Search for the cell housing the specified text and yield its [x, y] center coordinate. 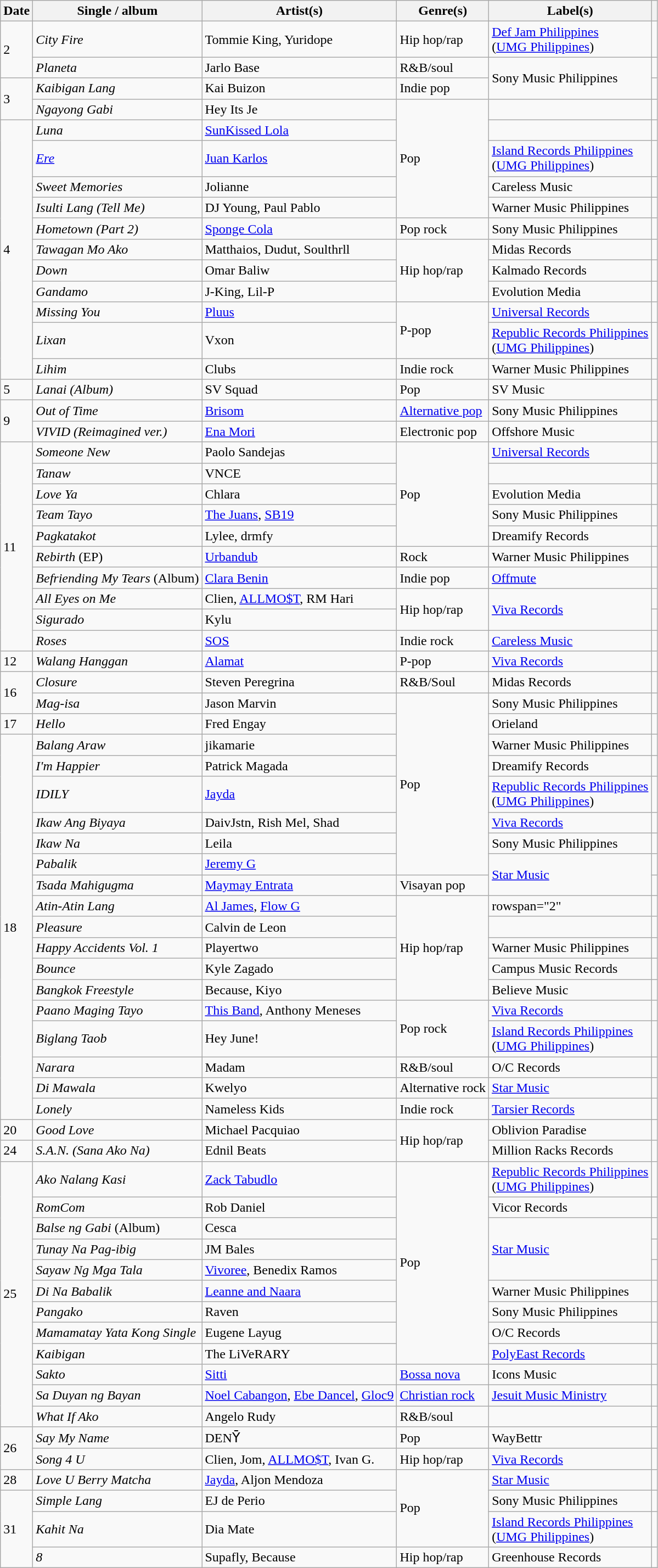
Good Love [117, 1130]
Genre(s) [443, 11]
Calvin de Leon [300, 927]
PolyEast Records [570, 1353]
DaivJstn, Rish Mel, Shad [300, 822]
Campus Music Records [570, 968]
This Band, Anthony Meneses [300, 1011]
Jayda, Aljon Mendoza [300, 1480]
Bangkok Freestyle [117, 990]
Ikaw Na [117, 843]
Atin-Atin Lang [117, 906]
Team Tayo [117, 515]
Patrick Magada [300, 766]
Playertwo [300, 948]
Bounce [117, 968]
9 [16, 421]
Planeta [117, 68]
Sitti [300, 1375]
12 [16, 662]
Lixan [117, 340]
Angelo Rudy [300, 1416]
Lylee, drmfy [300, 536]
Date [16, 11]
24 [16, 1151]
Noel Cabangon, Ebe Dancel, Gloc9 [300, 1396]
Lihim [117, 369]
Say My Name [117, 1438]
Hey June! [300, 1039]
Hey Its Je [300, 109]
Sweet Memories [117, 187]
Ngayong Gabi [117, 109]
8 [117, 1558]
Zack Tabudlo [300, 1179]
Icons Music [570, 1375]
Label(s) [570, 11]
IDILY [117, 794]
Offmute [570, 578]
Alamat [300, 662]
Because, Kiyo [300, 990]
Mamamatay Yata Kong Single [117, 1332]
Sakto [117, 1375]
20 [16, 1130]
Raven [300, 1312]
Happy Accidents Vol. 1 [117, 948]
VIVID (Reimagined ver.) [117, 432]
Dia Mate [300, 1528]
Urbandub [300, 557]
Chlara [300, 494]
Out of Time [117, 411]
Ikaw Ang Biyaya [117, 822]
Ena Mori [300, 432]
Christian rock [443, 1396]
Balang Araw [117, 745]
Vivoree, Benedix Ramos [300, 1270]
Artist(s) [300, 11]
EJ de Perio [300, 1500]
Rob Daniel [300, 1207]
Love U Berry Matcha [117, 1480]
Befriending My Tears (Album) [117, 578]
Electronic pop [443, 432]
Kaibigan [117, 1353]
SunKissed Lola [300, 130]
Pluus [300, 312]
Leila [300, 843]
Kylu [300, 619]
Love Ya [117, 494]
Tunay Na Pag-ibig [117, 1249]
DJ Young, Paul Pablo [300, 208]
SOS [300, 641]
Tarsier Records [570, 1109]
SV Squad [300, 390]
Single / album [117, 11]
Kaibigan Lang [117, 88]
Biglang Taob [117, 1039]
Alternative rock [443, 1088]
Pleasure [117, 927]
Juan Karlos [300, 158]
Clubs [300, 369]
Missing You [117, 312]
Offshore Music [570, 432]
25 [16, 1294]
Lanai (Album) [117, 390]
Alternative pop [443, 411]
5 [16, 390]
Vxon [300, 340]
18 [16, 927]
Song 4 U [117, 1459]
Lonely [117, 1109]
Steven Peregrina [300, 682]
Jason Marvin [300, 703]
3 [16, 99]
Kwelyo [300, 1088]
Michael Pacquiao [300, 1130]
Paolo Sandejas [300, 452]
DENȲ [300, 1438]
Eugene Layug [300, 1332]
Omar Baliw [300, 270]
31 [16, 1528]
28 [16, 1480]
Walang Hanggan [117, 662]
Closure [117, 682]
Tanaw [117, 473]
Kalmado Records [570, 270]
Million Racks Records [570, 1151]
Believe Music [570, 990]
Maymay Entrata [300, 885]
Kai Buizon [300, 88]
Paano Maging Tayo [117, 1011]
Mag-isa [117, 703]
Kyle Zagado [300, 968]
Greenhouse Records [570, 1558]
Jesuit Music Ministry [570, 1396]
2 [16, 49]
26 [16, 1448]
Ako Nalang Kasi [117, 1179]
RomCom [117, 1207]
SV Music [570, 390]
JM Bales [300, 1249]
I'm Happier [117, 766]
Fred Engay [300, 724]
4 [16, 249]
Narara [117, 1067]
Clara Benin [300, 578]
Rock [443, 557]
Di Na Babalik [117, 1291]
Rebirth (EP) [117, 557]
Al James, Flow G [300, 906]
Pagkatakot [117, 536]
Vicor Records [570, 1207]
Oblivion Paradise [570, 1130]
Orieland [570, 724]
Hometown (Part 2) [117, 228]
Hello [117, 724]
Clien, ALLMO$T, RM Hari [300, 598]
Tommie King, Yuridope [300, 40]
11 [16, 547]
The Juans, SB19 [300, 515]
Tsada Mahigugma [117, 885]
Roses [117, 641]
Tawagan Mo Ako [117, 249]
Pangako [117, 1312]
Someone New [117, 452]
Simple Lang [117, 1500]
What If Ako [117, 1416]
16 [16, 693]
Leanne and Naara [300, 1291]
Di Mawala [117, 1088]
Jayda [300, 794]
Sayaw Ng Mga Tala [117, 1270]
Clien, Jom, ALLMO$T, Ivan G. [300, 1459]
VNCE [300, 473]
Gandamo [117, 292]
Supafly, Because [300, 1558]
rowspan="2" [570, 906]
J-King, Lil-P [300, 292]
Sponge Cola [300, 228]
The LiVeRARY [300, 1353]
Ednil Beats [300, 1151]
S.A.N. (Sana Ako Na) [117, 1151]
Madam [300, 1067]
Matthaios, Dudut, Soulthrll [300, 249]
R&B/Soul [443, 682]
City Fire [117, 40]
Cesca [300, 1228]
All Eyes on Me [117, 598]
Down [117, 270]
Kahit Na [117, 1528]
Bossa nova [443, 1375]
Jolianne [300, 187]
Jarlo Base [300, 68]
Brisom [300, 411]
WayBettr [570, 1438]
Sa Duyan ng Bayan [117, 1396]
Visayan pop [443, 885]
Def Jam Philippines(UMG Philippines) [570, 40]
Pabalik [117, 864]
Ere [117, 158]
Balse ng Gabi (Album) [117, 1228]
jikamarie [300, 745]
Nameless Kids [300, 1109]
Luna [117, 130]
Sigurado [117, 619]
17 [16, 724]
Jeremy G [300, 864]
Isulti Lang (Tell Me) [117, 208]
